Identify which cell holds the provided text, then report its (x, y) central coordinate. 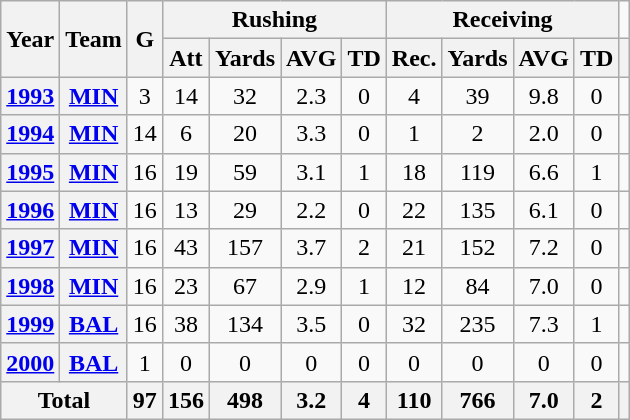
110 (414, 400)
G (144, 39)
1995 (30, 172)
7.2 (544, 248)
498 (244, 400)
1994 (30, 134)
3.7 (312, 248)
Year (30, 39)
38 (186, 324)
2.2 (312, 210)
235 (478, 324)
3.1 (312, 172)
1998 (30, 286)
766 (478, 400)
20 (244, 134)
1999 (30, 324)
6.6 (544, 172)
19 (186, 172)
Att (186, 58)
119 (478, 172)
43 (186, 248)
59 (244, 172)
3.2 (312, 400)
152 (478, 248)
1997 (30, 248)
18 (414, 172)
1996 (30, 210)
Team (94, 39)
97 (144, 400)
39 (478, 96)
2.3 (312, 96)
3.5 (312, 324)
Rushing (274, 20)
Receiving (502, 20)
84 (478, 286)
3 (144, 96)
21 (414, 248)
13 (186, 210)
7.3 (544, 324)
3.3 (312, 134)
23 (186, 286)
67 (244, 286)
Rec. (414, 58)
2000 (30, 362)
6.1 (544, 210)
1993 (30, 96)
9.8 (544, 96)
12 (414, 286)
156 (186, 400)
2.9 (312, 286)
29 (244, 210)
2.0 (544, 134)
135 (478, 210)
6 (186, 134)
134 (244, 324)
22 (414, 210)
Total (64, 400)
157 (244, 248)
